Return (X, Y) of the center of cell containing provided text 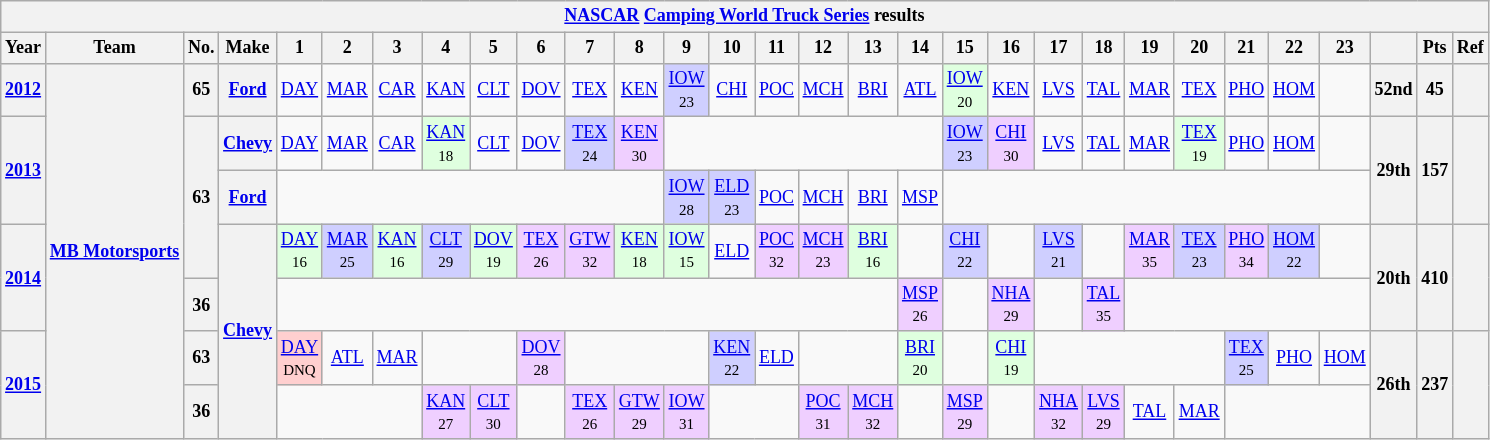
9 (686, 48)
CHI (732, 90)
IOW31 (686, 412)
No. (202, 48)
CLT30 (494, 412)
POC32 (777, 251)
20 (1199, 48)
19 (1150, 48)
29th (1394, 170)
2 (347, 48)
CHI22 (964, 251)
MAR25 (347, 251)
MCH23 (823, 251)
157 (1435, 170)
GTW29 (640, 412)
17 (1059, 48)
10 (732, 48)
PHO34 (1246, 251)
DAYDNQ (299, 358)
65 (202, 90)
4 (446, 48)
DAY16 (299, 251)
KAN16 (397, 251)
MSP (920, 197)
TEX19 (1199, 144)
23 (1344, 48)
1 (299, 48)
18 (1103, 48)
KAN (446, 90)
20th (1394, 278)
5 (494, 48)
Make (248, 48)
45 (1435, 90)
MSP26 (920, 305)
3 (397, 48)
6 (541, 48)
12 (823, 48)
KEN22 (732, 358)
IOW20 (964, 90)
13 (873, 48)
8 (640, 48)
26th (1394, 384)
TEX24 (590, 144)
14 (920, 48)
CHI19 (1011, 358)
TEX23 (1199, 251)
22 (1294, 48)
DOV19 (494, 251)
LVS29 (1103, 412)
POC31 (823, 412)
IOW15 (686, 251)
Year (24, 48)
KAN27 (446, 412)
2013 (24, 170)
11 (777, 48)
2012 (24, 90)
TEX25 (1246, 358)
410 (1435, 278)
Ref (1470, 48)
NASCAR Camping World Truck Series results (744, 16)
NHA29 (1011, 305)
LVS21 (1059, 251)
IOW28 (686, 197)
16 (1011, 48)
MCH32 (873, 412)
GTW32 (590, 251)
CLT29 (446, 251)
52nd (1394, 90)
ELD23 (732, 197)
7 (590, 48)
DOV28 (541, 358)
21 (1246, 48)
2015 (24, 384)
MB Motorsports (114, 251)
KEN18 (640, 251)
MAR35 (1150, 251)
15 (964, 48)
CHI30 (1011, 144)
HOM22 (1294, 251)
2014 (24, 278)
TAL35 (1103, 305)
MSP29 (964, 412)
BRI16 (873, 251)
Pts (1435, 48)
KAN18 (446, 144)
NHA32 (1059, 412)
KEN30 (640, 144)
BRI20 (920, 358)
Team (114, 48)
237 (1435, 384)
